From the cell containing the given text, extract its center point as (x, y) coordinate. 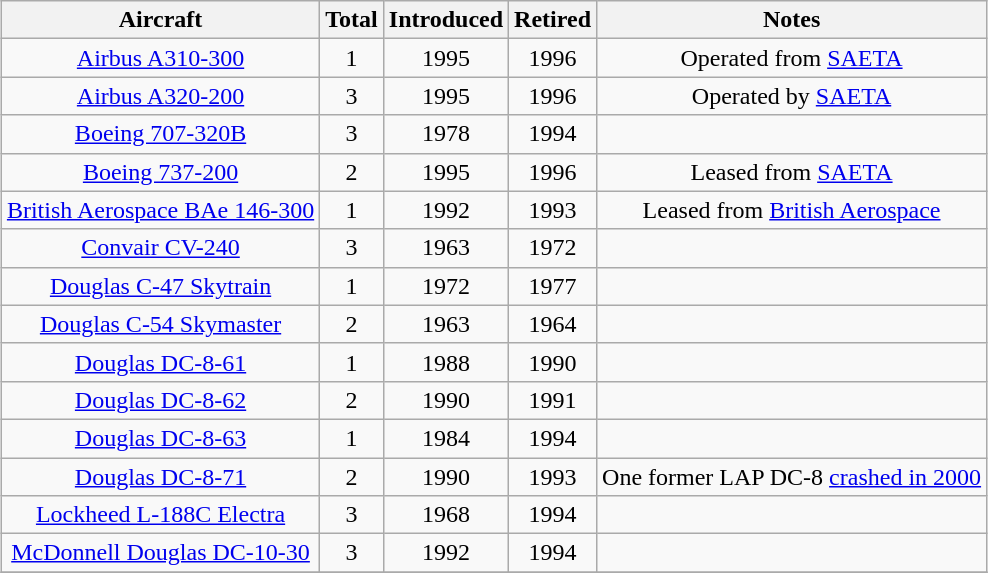
1984 (446, 438)
Douglas DC-8-63 (160, 438)
1977 (553, 286)
1988 (446, 362)
Boeing 737-200 (160, 172)
Douglas C-47 Skytrain (160, 286)
Douglas C-54 Skymaster (160, 324)
Douglas DC-8-62 (160, 400)
Leased from SAETA (792, 172)
Retired (553, 20)
1964 (553, 324)
Operated by SAETA (792, 96)
Convair CV-240 (160, 248)
1968 (446, 515)
Aircraft (160, 20)
1991 (553, 400)
British Aerospace BAe 146-300 (160, 210)
Douglas DC-8-71 (160, 477)
McDonnell Douglas DC-10-30 (160, 553)
Leased from British Aerospace (792, 210)
Airbus A320-200 (160, 96)
Douglas DC-8-61 (160, 362)
Notes (792, 20)
One former LAP DC-8 crashed in 2000 (792, 477)
Operated from SAETA (792, 58)
Airbus A310-300 (160, 58)
Lockheed L-188C Electra (160, 515)
Boeing 707-320B (160, 134)
1978 (446, 134)
Total (352, 20)
Introduced (446, 20)
